Provide the (X, Y) coordinate of the cell's center where the given text is located.  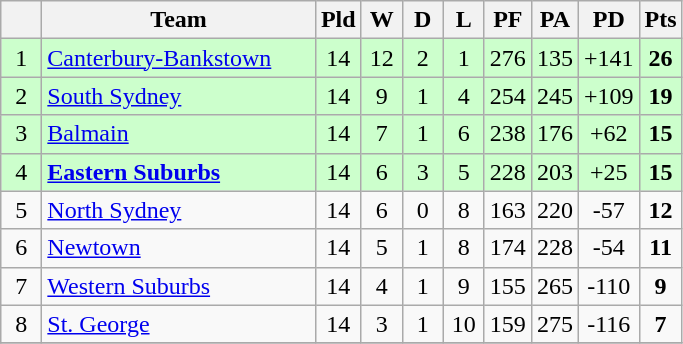
0 (422, 210)
245 (554, 96)
Canterbury-Bankstown (179, 58)
276 (508, 58)
265 (554, 286)
Pld (338, 20)
135 (554, 58)
220 (554, 210)
-110 (608, 286)
275 (554, 324)
Western Suburbs (179, 286)
D (422, 20)
-54 (608, 248)
Balmain (179, 134)
203 (554, 172)
163 (508, 210)
176 (554, 134)
South Sydney (179, 96)
155 (508, 286)
Newtown (179, 248)
+25 (608, 172)
PF (508, 20)
St. George (179, 324)
L (464, 20)
+62 (608, 134)
-57 (608, 210)
11 (660, 248)
26 (660, 58)
W (382, 20)
Pts (660, 20)
19 (660, 96)
PA (554, 20)
10 (464, 324)
238 (508, 134)
Eastern Suburbs (179, 172)
PD (608, 20)
159 (508, 324)
+141 (608, 58)
174 (508, 248)
North Sydney (179, 210)
-116 (608, 324)
Team (179, 20)
+109 (608, 96)
254 (508, 96)
